From the cell containing the given text, extract its center point as (x, y) coordinate. 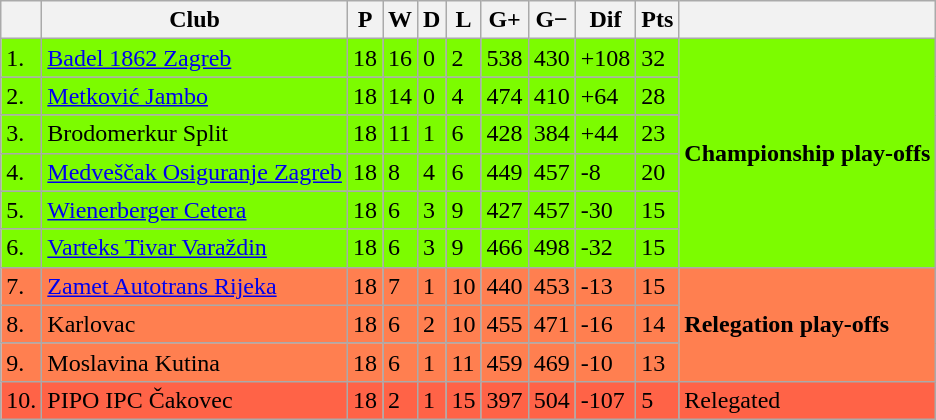
Medveščak Osiguranje Zagreb (195, 172)
1. (22, 58)
3. (22, 134)
455 (504, 324)
449 (504, 172)
Brodomerkur Split (195, 134)
-10 (606, 362)
440 (504, 286)
430 (552, 58)
Club (195, 20)
Relegated (808, 400)
9. (22, 362)
471 (552, 324)
Zamet Autotrans Rijeka (195, 286)
L (464, 20)
474 (504, 96)
+64 (606, 96)
Metković Jambo (195, 96)
Pts (658, 20)
Moslavina Kutina (195, 362)
504 (552, 400)
20 (658, 172)
8. (22, 324)
Championship play-offs (808, 153)
PIPO IPC Čakovec (195, 400)
453 (552, 286)
5 (658, 400)
-16 (606, 324)
6. (22, 248)
-8 (606, 172)
427 (504, 210)
23 (658, 134)
P (364, 20)
498 (552, 248)
Badel 1862 Zagreb (195, 58)
8 (400, 172)
Karlovac (195, 324)
Dif (606, 20)
28 (658, 96)
-30 (606, 210)
5. (22, 210)
Relegation play-offs (808, 324)
459 (504, 362)
-13 (606, 286)
W (400, 20)
428 (504, 134)
+44 (606, 134)
397 (504, 400)
4. (22, 172)
D (432, 20)
G+ (504, 20)
Varteks Tivar Varaždin (195, 248)
2. (22, 96)
+108 (606, 58)
7 (400, 286)
7. (22, 286)
410 (552, 96)
-32 (606, 248)
-107 (606, 400)
G− (552, 20)
538 (504, 58)
32 (658, 58)
466 (504, 248)
16 (400, 58)
10. (22, 400)
384 (552, 134)
Wienerberger Cetera (195, 210)
13 (658, 362)
469 (552, 362)
